Search for the cell housing the specified text and yield its [X, Y] center coordinate. 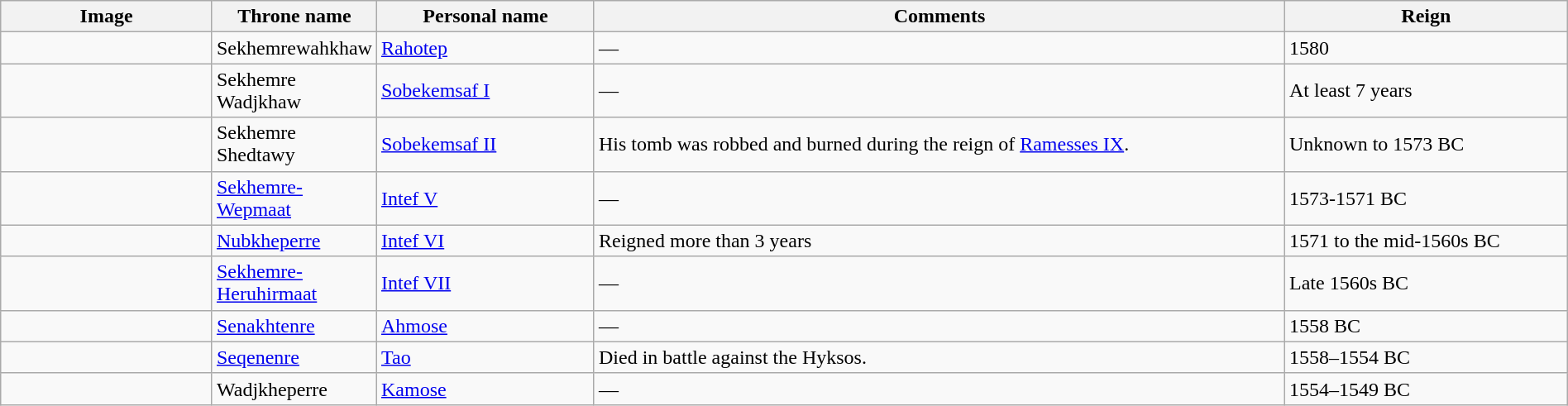
Tao [485, 357]
Reign [1426, 17]
Kamose [485, 389]
Image [107, 17]
Intef VI [485, 241]
Intef VII [485, 283]
1573-1571 BC [1426, 198]
Sekhemre-Heruhirmaat [294, 283]
Senakhtenre [294, 326]
Ahmose [485, 326]
1580 [1426, 48]
Reigned more than 3 years [939, 241]
Sekhemre Shedtawy [294, 144]
1571 to the mid-1560s BC [1426, 241]
Intef V [485, 198]
Sekhemre-Wepmaat [294, 198]
Comments [939, 17]
Wadjkheperre [294, 389]
Rahotep [485, 48]
Seqenenre [294, 357]
Sobekemsaf I [485, 91]
His tomb was robbed and burned during the reign of Ramesses IX. [939, 144]
Sekhemrewahkhaw [294, 48]
Sobekemsaf II [485, 144]
1554–1549 BC [1426, 389]
1558 BC [1426, 326]
Sekhemre Wadjkhaw [294, 91]
Throne name [294, 17]
Died in battle against the Hyksos. [939, 357]
At least 7 years [1426, 91]
Unknown to 1573 BC [1426, 144]
Nubkheperre [294, 241]
Late 1560s BC [1426, 283]
1558–1554 BC [1426, 357]
Personal name [485, 17]
